Output the (x, y) coordinate of the center of the cell containing the given text.  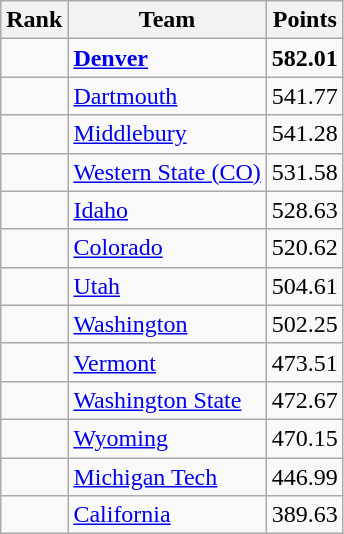
446.99 (304, 477)
502.25 (304, 324)
531.58 (304, 172)
Utah (167, 286)
473.51 (304, 362)
California (167, 515)
389.63 (304, 515)
472.67 (304, 400)
504.61 (304, 286)
Colorado (167, 248)
470.15 (304, 438)
Denver (167, 58)
Michigan Tech (167, 477)
Points (304, 20)
541.77 (304, 96)
520.62 (304, 248)
Vermont (167, 362)
Rank (34, 20)
Dartmouth (167, 96)
528.63 (304, 210)
582.01 (304, 58)
Western State (CO) (167, 172)
Idaho (167, 210)
Team (167, 20)
541.28 (304, 134)
Middlebury (167, 134)
Washington State (167, 400)
Wyoming (167, 438)
Washington (167, 324)
